Capture the cell that displays the provided text and extract its (x, y) central coordinate. 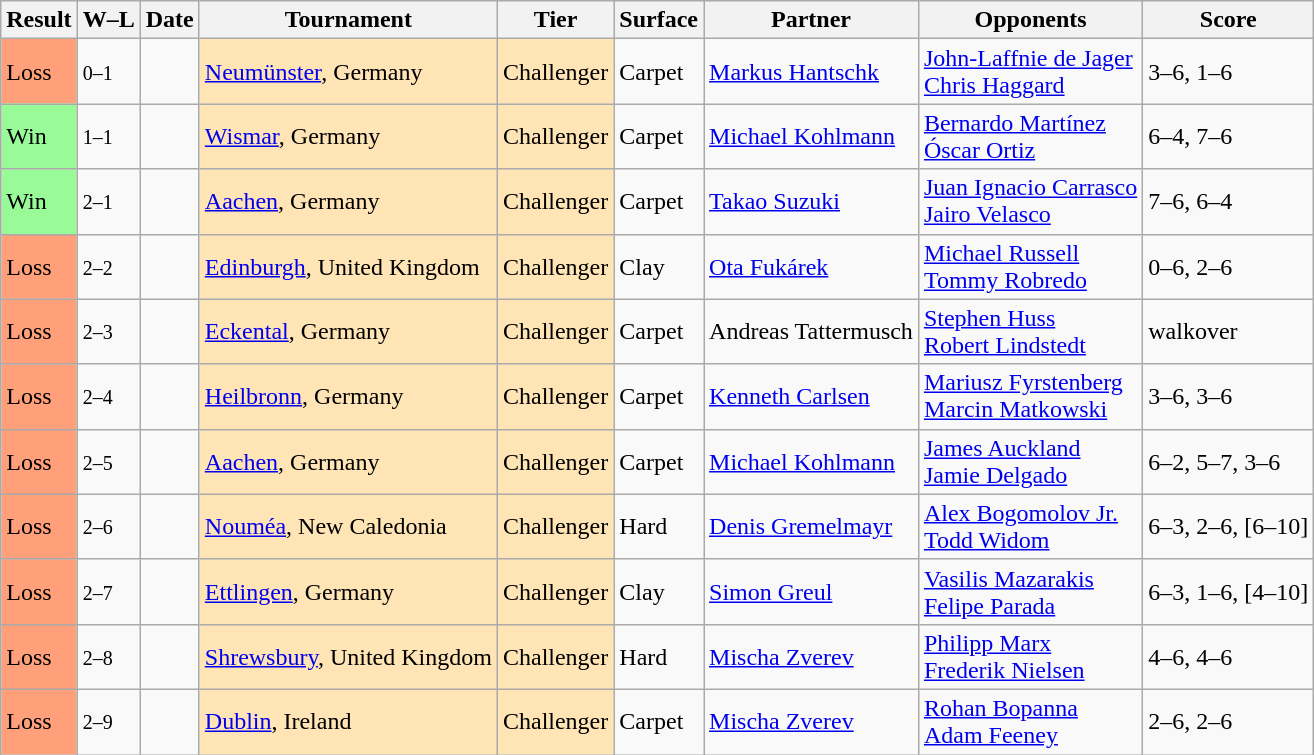
Score (1228, 20)
2–1 (108, 202)
Michael Russell Tommy Robredo (1030, 266)
Vasilis Mazarakis Felipe Parada (1030, 592)
Andreas Tattermusch (812, 332)
Tournament (348, 20)
Partner (812, 20)
Neumünster, Germany (348, 72)
Philipp Marx Frederik Nielsen (1030, 656)
Juan Ignacio Carrasco Jairo Velasco (1030, 202)
Denis Gremelmayr (812, 526)
Heilbronn, Germany (348, 396)
Kenneth Carlsen (812, 396)
John-Laffnie de Jager Chris Haggard (1030, 72)
Edinburgh, United Kingdom (348, 266)
Opponents (1030, 20)
Tier (555, 20)
6–3, 2–6, [6–10] (1228, 526)
Markus Hantschk (812, 72)
0–1 (108, 72)
Surface (659, 20)
4–6, 4–6 (1228, 656)
2–4 (108, 396)
6–4, 7–6 (1228, 136)
2–6, 2–6 (1228, 722)
Ettlingen, Germany (348, 592)
2–7 (108, 592)
James Auckland Jamie Delgado (1030, 462)
2–6 (108, 526)
walkover (1228, 332)
1–1 (108, 136)
Result (39, 20)
2–3 (108, 332)
2–2 (108, 266)
Dublin, Ireland (348, 722)
0–6, 2–6 (1228, 266)
2–9 (108, 722)
Mariusz Fyrstenberg Marcin Matkowski (1030, 396)
Shrewsbury, United Kingdom (348, 656)
3–6, 3–6 (1228, 396)
Rohan Bopanna Adam Feeney (1030, 722)
6–2, 5–7, 3–6 (1228, 462)
Date (170, 20)
W–L (108, 20)
Nouméa, New Caledonia (348, 526)
3–6, 1–6 (1228, 72)
Bernardo Martínez Óscar Ortiz (1030, 136)
Eckental, Germany (348, 332)
Takao Suzuki (812, 202)
Ota Fukárek (812, 266)
6–3, 1–6, [4–10] (1228, 592)
7–6, 6–4 (1228, 202)
2–5 (108, 462)
Simon Greul (812, 592)
Stephen Huss Robert Lindstedt (1030, 332)
2–8 (108, 656)
Alex Bogomolov Jr. Todd Widom (1030, 526)
Wismar, Germany (348, 136)
